Output the [x, y] coordinate of the center of the cell containing the given text.  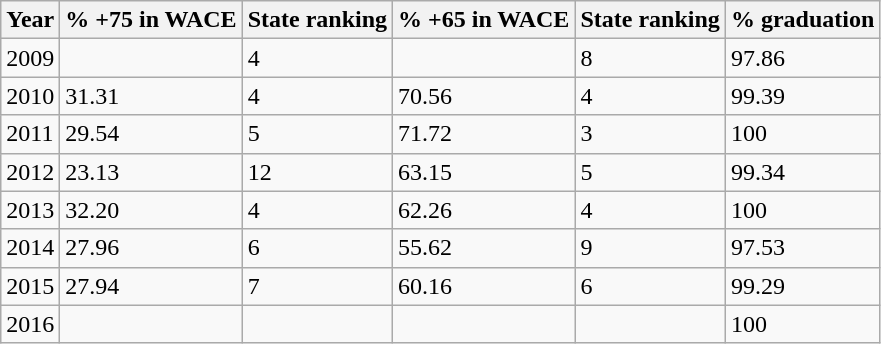
% +75 in WACE [151, 20]
99.34 [802, 172]
12 [317, 172]
99.29 [802, 286]
27.94 [151, 286]
2014 [30, 248]
70.56 [484, 96]
2016 [30, 324]
63.15 [484, 172]
55.62 [484, 248]
97.86 [802, 58]
23.13 [151, 172]
3 [650, 134]
32.20 [151, 210]
62.26 [484, 210]
8 [650, 58]
29.54 [151, 134]
2015 [30, 286]
97.53 [802, 248]
% +65 in WACE [484, 20]
7 [317, 286]
9 [650, 248]
2010 [30, 96]
2013 [30, 210]
99.39 [802, 96]
Year [30, 20]
% graduation [802, 20]
71.72 [484, 134]
27.96 [151, 248]
60.16 [484, 286]
2011 [30, 134]
2012 [30, 172]
31.31 [151, 96]
2009 [30, 58]
